Detect which cell encompasses the target text, then output its (X, Y) center coordinate. 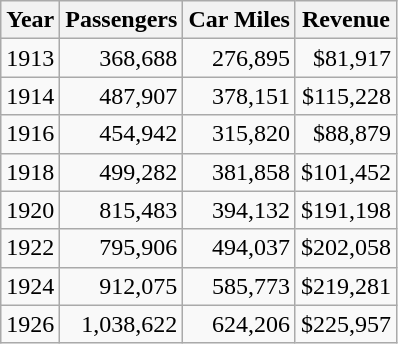
Year (30, 20)
$225,957 (346, 324)
795,906 (122, 248)
$115,228 (346, 96)
394,132 (240, 210)
1926 (30, 324)
1924 (30, 286)
$101,452 (346, 172)
$219,281 (346, 286)
$202,058 (346, 248)
487,907 (122, 96)
494,037 (240, 248)
1916 (30, 134)
1918 (30, 172)
815,483 (122, 210)
Revenue (346, 20)
Car Miles (240, 20)
1922 (30, 248)
624,206 (240, 324)
1914 (30, 96)
276,895 (240, 58)
315,820 (240, 134)
1920 (30, 210)
1913 (30, 58)
368,688 (122, 58)
378,151 (240, 96)
499,282 (122, 172)
$88,879 (346, 134)
585,773 (240, 286)
912,075 (122, 286)
Passengers (122, 20)
381,858 (240, 172)
$81,917 (346, 58)
1,038,622 (122, 324)
454,942 (122, 134)
$191,198 (346, 210)
